Return the [x, y] coordinate for the center point of the cell that contains the specified text.  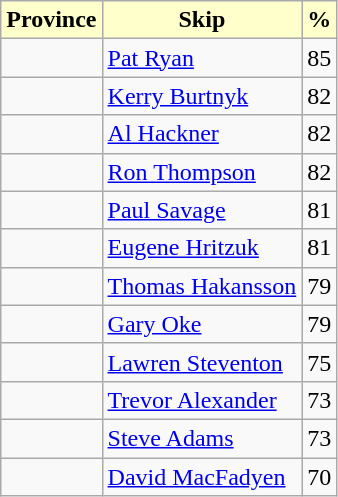
Province [52, 20]
% [320, 20]
Steve Adams [202, 438]
Kerry Burtnyk [202, 96]
Thomas Hakansson [202, 286]
Pat Ryan [202, 58]
Al Hackner [202, 134]
Paul Savage [202, 210]
Ron Thompson [202, 172]
Trevor Alexander [202, 400]
Eugene Hritzuk [202, 248]
75 [320, 362]
Lawren Steventon [202, 362]
Skip [202, 20]
85 [320, 58]
Gary Oke [202, 324]
70 [320, 477]
David MacFadyen [202, 477]
